Capture the cell that displays the provided text and extract its [x, y] central coordinate. 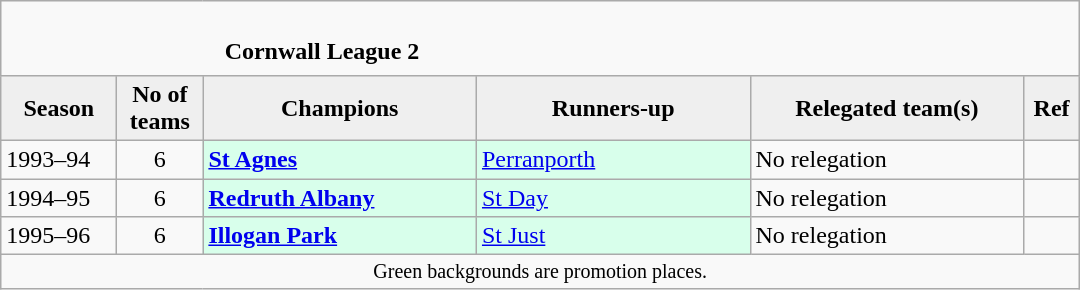
1995–96 [59, 236]
St Just [613, 236]
Illogan Park [340, 236]
No of teams [160, 108]
Relegated team(s) [887, 108]
St Agnes [340, 159]
Perranporth [613, 159]
1993–94 [59, 159]
1994–95 [59, 197]
Season [59, 108]
Ref [1052, 108]
Runners-up [613, 108]
St Day [613, 197]
Redruth Albany [340, 197]
Champions [340, 108]
Green backgrounds are promotion places. [540, 272]
